Return the (X, Y) coordinate for the center point of the cell that contains the specified text.  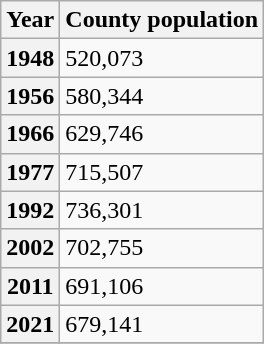
580,344 (162, 96)
715,507 (162, 172)
1956 (30, 96)
1977 (30, 172)
702,755 (162, 248)
736,301 (162, 210)
1948 (30, 58)
County population (162, 20)
629,746 (162, 134)
1992 (30, 210)
1966 (30, 134)
2021 (30, 324)
691,106 (162, 286)
Year (30, 20)
2011 (30, 286)
2002 (30, 248)
520,073 (162, 58)
679,141 (162, 324)
